Pinpoint the cell where the given text exists, returning its (x, y) midpoint coordinate. 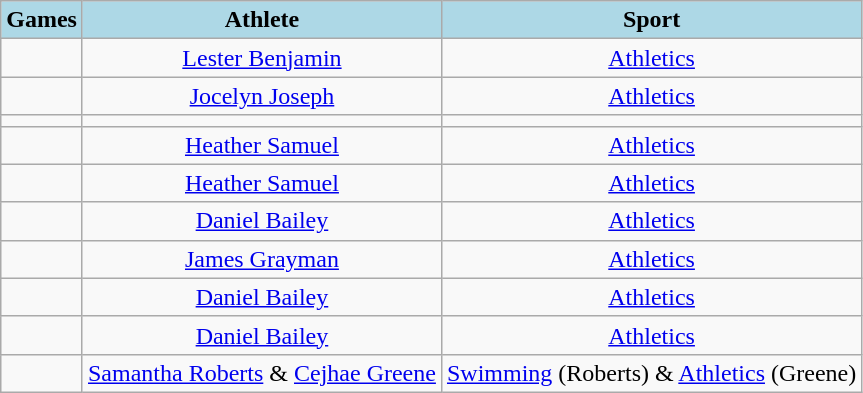
Lester Benjamin (262, 58)
Samantha Roberts & Cejhae Greene (262, 373)
Sport (651, 20)
Athlete (262, 20)
Games (42, 20)
James Grayman (262, 259)
Jocelyn Joseph (262, 96)
Swimming (Roberts) & Athletics (Greene) (651, 373)
